For the text-containing cell, return its midpoint in (X, Y) coordinate format. 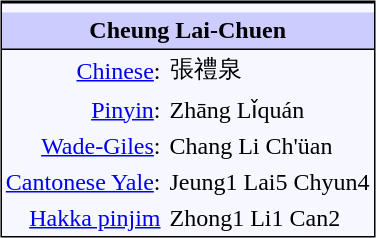
張禮泉 (270, 70)
Cantonese Yale: (83, 182)
Zhong1 Li1 Can2 (270, 218)
Pinyin: (83, 109)
Chang Li Ch'üan (270, 146)
Jeung1 Lai5 Chyun4 (270, 182)
Chinese: (83, 70)
Wade-Giles: (83, 146)
Cheung Lai-Chuen (188, 31)
Hakka pinjim (83, 218)
Zhāng Lǐquán (270, 109)
